Determine the (x, y) coordinate at the center of the cell enclosing the given text.  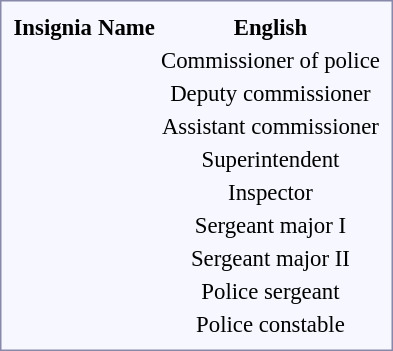
Inspector (270, 192)
Sergeant major I (270, 225)
Commissioner of police (270, 60)
Insignia (53, 27)
English (270, 27)
Sergeant major II (270, 258)
Superintendent (270, 159)
Police sergeant (270, 291)
Name (127, 27)
Assistant commissioner (270, 126)
Deputy commissioner (270, 93)
Police constable (270, 324)
